Output the [X, Y] coordinate of the center of the cell containing the given text.  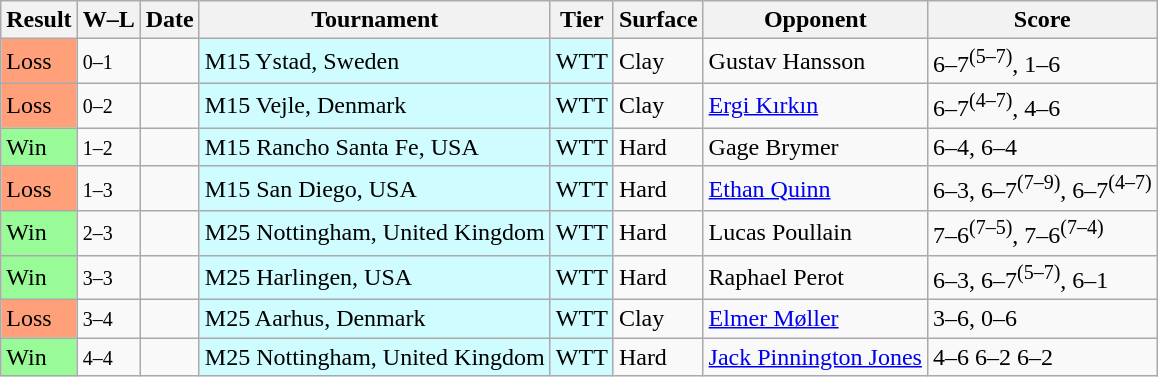
7–6(7–5), 7–6(7–4) [1042, 234]
Opponent [815, 20]
M15 Ystad, Sweden [374, 62]
Elmer Møller [815, 319]
Surface [658, 20]
Result [39, 20]
Ergi Kırkın [815, 106]
M15 San Diego, USA [374, 188]
M25 Aarhus, Denmark [374, 319]
6–3, 6–7(7–9), 6–7(4–7) [1042, 188]
Gustav Hansson [815, 62]
Tournament [374, 20]
6–7(5–7), 1–6 [1042, 62]
1–3 [108, 188]
3–3 [108, 278]
Jack Pinnington Jones [815, 357]
Lucas Poullain [815, 234]
6–3, 6–7(5–7), 6–1 [1042, 278]
Tier [582, 20]
0–1 [108, 62]
3–6, 0–6 [1042, 319]
M25 Harlingen, USA [374, 278]
1–2 [108, 147]
Raphael Perot [815, 278]
Ethan Quinn [815, 188]
4–4 [108, 357]
6–7(4–7), 4–6 [1042, 106]
6–4, 6–4 [1042, 147]
4–6 6–2 6–2 [1042, 357]
2–3 [108, 234]
Score [1042, 20]
0–2 [108, 106]
M15 Vejle, Denmark [374, 106]
Date [170, 20]
3–4 [108, 319]
Gage Brymer [815, 147]
M15 Rancho Santa Fe, USA [374, 147]
W–L [108, 20]
